Return (X, Y) of the center of cell containing provided text 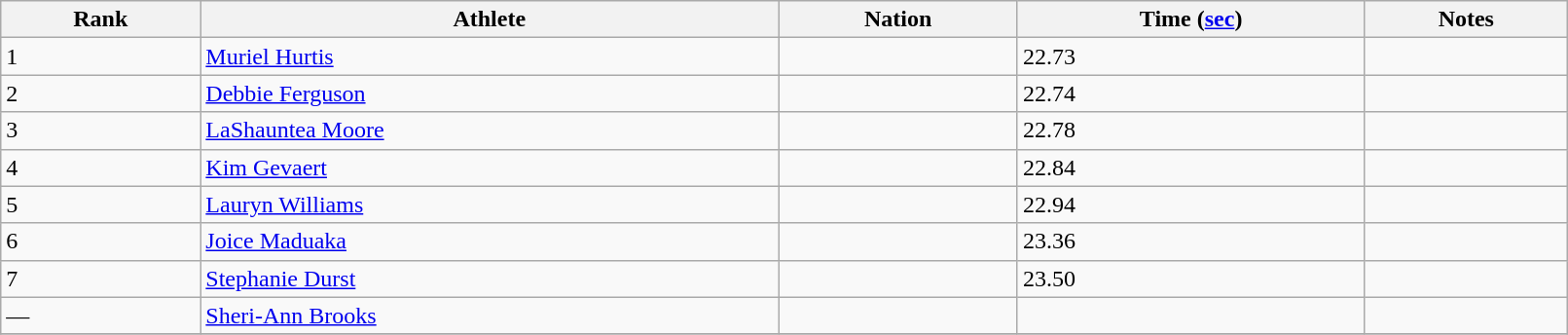
Kim Gevaert (490, 167)
Muriel Hurtis (490, 56)
— (101, 316)
2 (101, 93)
LaShauntea Moore (490, 130)
Time (sec) (1190, 19)
Stephanie Durst (490, 279)
22.84 (1190, 167)
1 (101, 56)
22.94 (1190, 205)
6 (101, 242)
5 (101, 205)
23.36 (1190, 242)
Notes (1466, 19)
22.78 (1190, 130)
Sheri-Ann Brooks (490, 316)
23.50 (1190, 279)
Rank (101, 19)
4 (101, 167)
3 (101, 130)
Joice Maduaka (490, 242)
Lauryn Williams (490, 205)
Athlete (490, 19)
22.73 (1190, 56)
7 (101, 279)
Nation (898, 19)
Debbie Ferguson (490, 93)
22.74 (1190, 93)
